Pinpoint the cell where the given text exists, returning its [X, Y] midpoint coordinate. 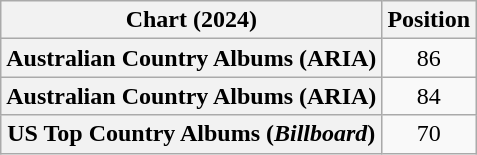
Chart (2024) [192, 20]
84 [429, 96]
Position [429, 20]
86 [429, 58]
US Top Country Albums (Billboard) [192, 134]
70 [429, 134]
